Pinpoint the cell where the given text exists, returning its [X, Y] midpoint coordinate. 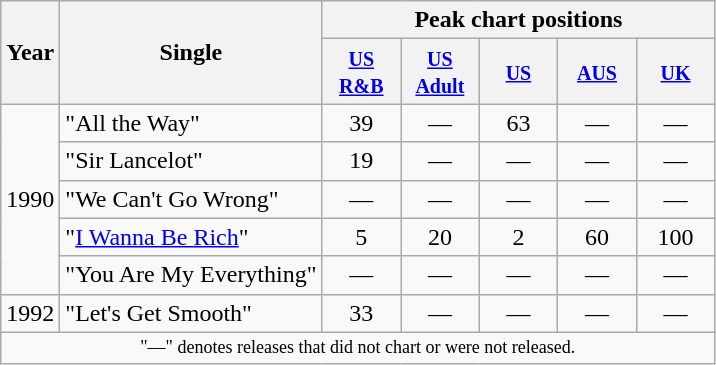
1992 [30, 313]
"All the Way" [191, 123]
63 [518, 123]
33 [362, 313]
100 [676, 237]
AUS [598, 72]
UK [676, 72]
US [518, 72]
5 [362, 237]
"Sir Lancelot" [191, 161]
"I Wanna Be Rich" [191, 237]
Peak chart positions [518, 20]
2 [518, 237]
60 [598, 237]
"We Can't Go Wrong" [191, 199]
Single [191, 52]
Year [30, 52]
39 [362, 123]
"Let's Get Smooth" [191, 313]
20 [440, 237]
1990 [30, 199]
"You Are My Everything" [191, 275]
US R&B [362, 72]
"—" denotes releases that did not chart or were not released. [358, 348]
19 [362, 161]
US Adult [440, 72]
